Capture the cell that displays the provided text and extract its (X, Y) central coordinate. 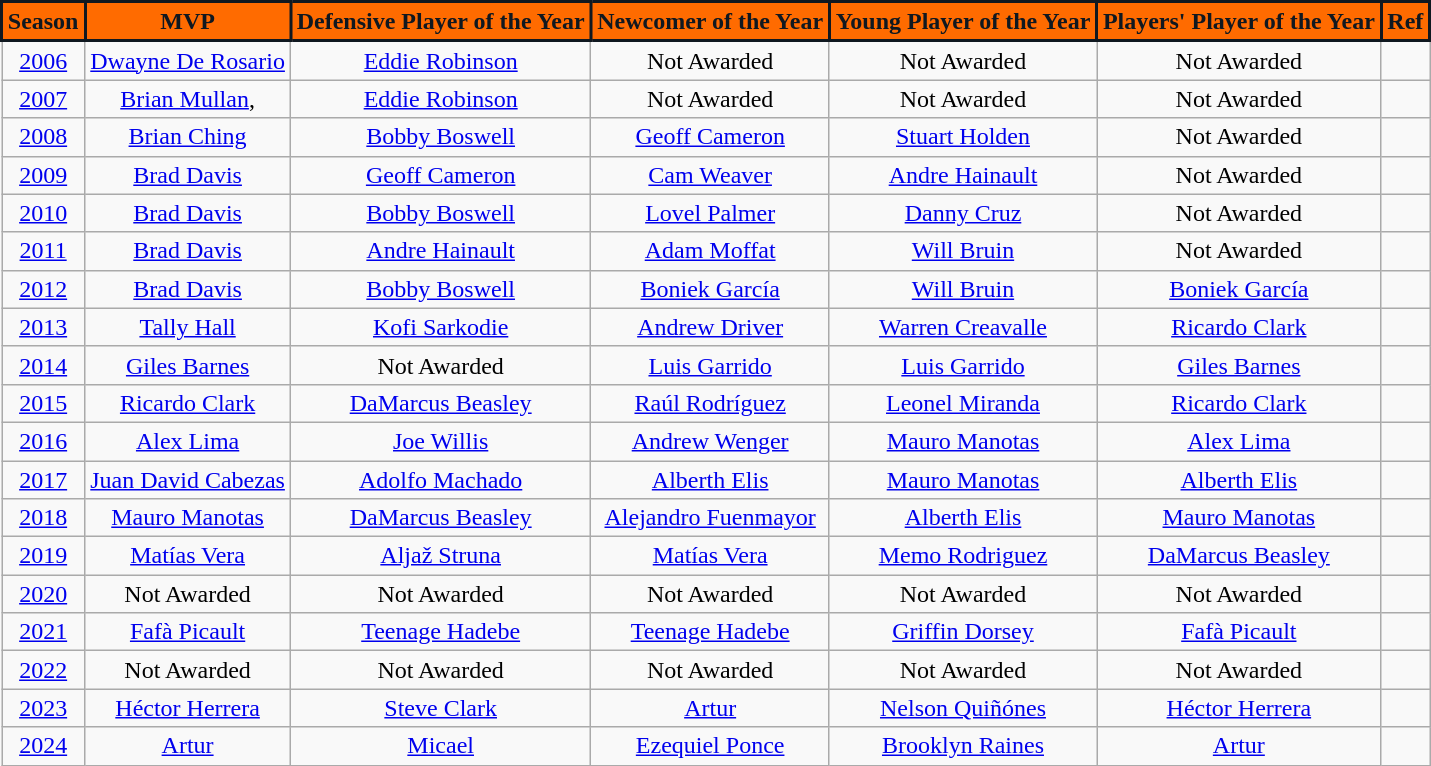
2022 (44, 670)
2016 (44, 441)
2009 (44, 175)
2024 (44, 746)
Season (44, 22)
Newcomer of the Year (710, 22)
Nelson Quiñónes (962, 708)
Stuart Holden (962, 137)
Adam Moffat (710, 251)
Joe Willis (440, 441)
2013 (44, 327)
2012 (44, 289)
Brooklyn Raines (962, 746)
2015 (44, 403)
Leonel Miranda (962, 403)
Danny Cruz (962, 213)
Lovel Palmer (710, 213)
2011 (44, 251)
Andrew Wenger (710, 441)
2020 (44, 594)
Andrew Driver (710, 327)
2017 (44, 479)
2019 (44, 556)
Steve Clark (440, 708)
Ref (1406, 22)
Adolfo Machado (440, 479)
Players' Player of the Year (1239, 22)
Juan David Cabezas (188, 479)
2007 (44, 99)
Dwayne De Rosario (188, 60)
Kofi Sarkodie (440, 327)
Brian Ching (188, 137)
Raúl Rodríguez (710, 403)
MVP (188, 22)
2006 (44, 60)
Aljaž Struna (440, 556)
Warren Creavalle (962, 327)
Cam Weaver (710, 175)
2010 (44, 213)
Brian Mullan, (188, 99)
2023 (44, 708)
Alejandro Fuenmayor (710, 518)
2008 (44, 137)
Micael (440, 746)
2018 (44, 518)
Tally Hall (188, 327)
Ezequiel Ponce (710, 746)
2014 (44, 365)
Griffin Dorsey (962, 632)
2021 (44, 632)
Memo Rodriguez (962, 556)
Young Player of the Year (962, 22)
Defensive Player of the Year (440, 22)
